Output the [X, Y] coordinate of the center of the cell containing the given text.  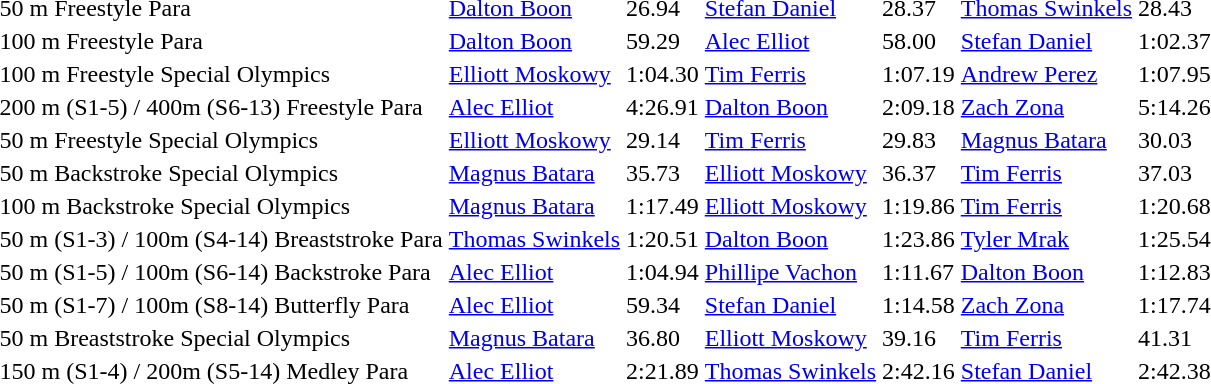
Andrew Perez [1046, 74]
29.83 [919, 140]
2:09.18 [919, 107]
1:23.86 [919, 239]
36.37 [919, 173]
1:07.19 [919, 74]
1:04.94 [663, 272]
1:11.67 [919, 272]
Thomas Swinkels [534, 239]
59.34 [663, 305]
58.00 [919, 41]
39.16 [919, 338]
36.80 [663, 338]
1:17.49 [663, 206]
35.73 [663, 173]
1:14.58 [919, 305]
59.29 [663, 41]
29.14 [663, 140]
1:04.30 [663, 74]
Phillipe Vachon [790, 272]
1:19.86 [919, 206]
4:26.91 [663, 107]
Tyler Mrak [1046, 239]
1:20.51 [663, 239]
